Search for the cell housing the specified text and yield its (X, Y) center coordinate. 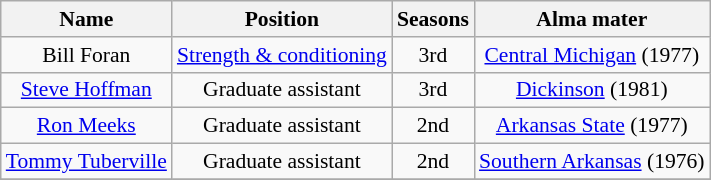
Alma mater (592, 19)
Bill Foran (86, 55)
Position (282, 19)
Southern Arkansas (1976) (592, 162)
Ron Meeks (86, 126)
Name (86, 19)
Central Michigan (1977) (592, 55)
Dickinson (1981) (592, 90)
Strength & conditioning (282, 55)
Arkansas State (1977) (592, 126)
Seasons (433, 19)
Tommy Tuberville (86, 162)
Steve Hoffman (86, 90)
